Search for the cell housing the specified text and yield its (X, Y) center coordinate. 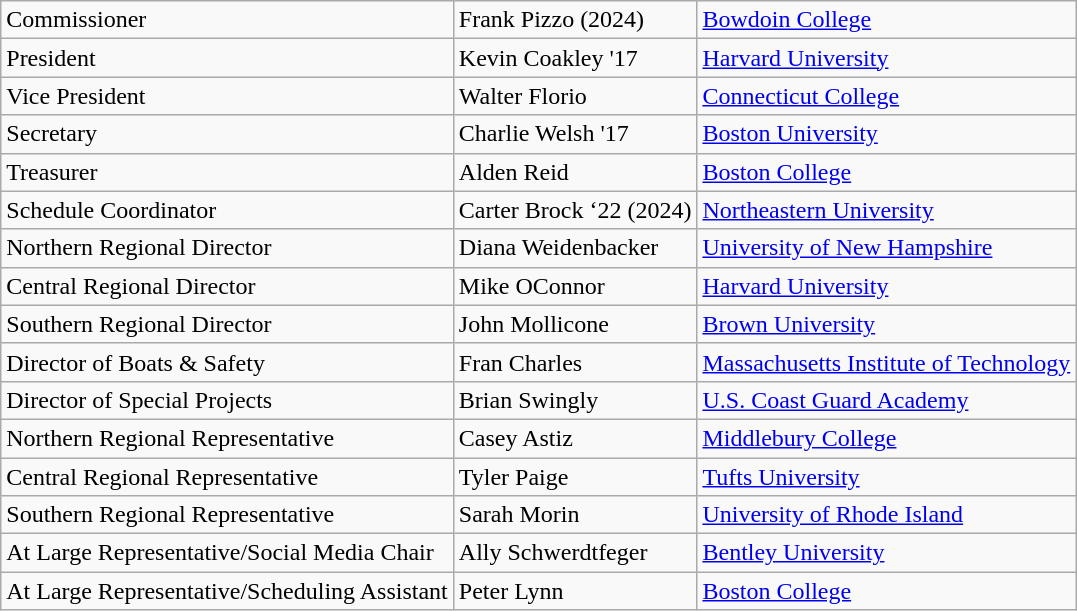
Schedule Coordinator (228, 210)
Ally Schwerdtfeger (575, 553)
Frank Pizzo (2024) (575, 20)
Sarah Morin (575, 515)
Peter Lynn (575, 591)
Boston University (886, 134)
Diana Weidenbacker (575, 248)
Director of Boats & Safety (228, 362)
Vice President (228, 96)
President (228, 58)
Central Regional Director (228, 286)
John Mollicone (575, 324)
Brown University (886, 324)
Northern Regional Director (228, 248)
Central Regional Representative (228, 477)
Brian Swingly (575, 400)
Tyler Paige (575, 477)
Commissioner (228, 20)
Northern Regional Representative (228, 438)
Secretary (228, 134)
Northeastern University (886, 210)
Treasurer (228, 172)
Casey Astiz (575, 438)
University of Rhode Island (886, 515)
At Large Representative/Scheduling Assistant (228, 591)
Alden Reid (575, 172)
Mike OConnor (575, 286)
Charlie Welsh '17 (575, 134)
Connecticut College (886, 96)
Southern Regional Director (228, 324)
Carter Brock ‘22 (2024) (575, 210)
Director of Special Projects (228, 400)
Massachusetts Institute of Technology (886, 362)
Southern Regional Representative (228, 515)
Walter Florio (575, 96)
Tufts University (886, 477)
Fran Charles (575, 362)
Kevin Coakley '17 (575, 58)
Bowdoin College (886, 20)
Middlebury College (886, 438)
Bentley University (886, 553)
At Large Representative/Social Media Chair (228, 553)
U.S. Coast Guard Academy (886, 400)
University of New Hampshire (886, 248)
